Pinpoint the cell where the given text exists, returning its (x, y) midpoint coordinate. 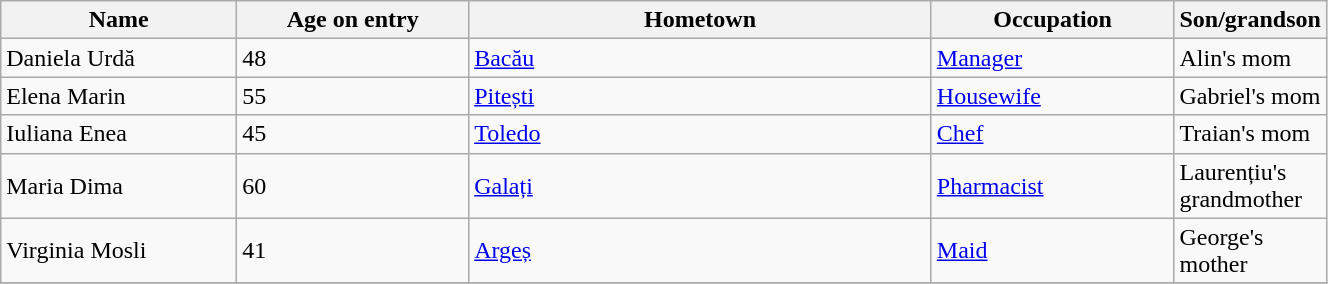
Housewife (1052, 96)
Daniela Urdă (119, 58)
Laurențiu's grandmother (1250, 186)
Elena Marin (119, 96)
Name (119, 20)
Pitești (700, 96)
Occupation (1052, 20)
55 (353, 96)
Age on entry (353, 20)
Iuliana Enea (119, 134)
Argeș (700, 250)
Virginia Mosli (119, 250)
Maid (1052, 250)
Son/grandson (1250, 20)
Traian's mom (1250, 134)
Hometown (700, 20)
48 (353, 58)
Galați (700, 186)
41 (353, 250)
45 (353, 134)
George's mother (1250, 250)
Gabriel's mom (1250, 96)
Manager (1052, 58)
Maria Dima (119, 186)
60 (353, 186)
Chef (1052, 134)
Alin's mom (1250, 58)
Bacău (700, 58)
Pharmacist (1052, 186)
Toledo (700, 134)
